Pinpoint the cell where the given text exists, returning its [X, Y] midpoint coordinate. 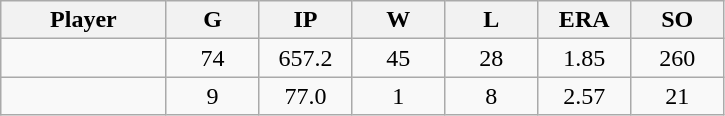
SO [678, 20]
8 [492, 96]
28 [492, 58]
260 [678, 58]
21 [678, 96]
ERA [584, 20]
77.0 [306, 96]
9 [212, 96]
74 [212, 58]
G [212, 20]
2.57 [584, 96]
1.85 [584, 58]
45 [398, 58]
Player [84, 20]
657.2 [306, 58]
L [492, 20]
IP [306, 20]
W [398, 20]
1 [398, 96]
